Detect which cell encompasses the target text, then output its [x, y] center coordinate. 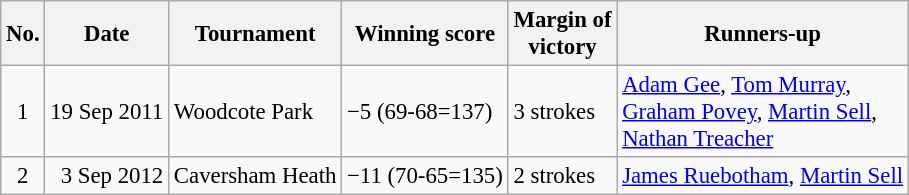
Winning score [425, 34]
No. [23, 34]
Runners-up [763, 34]
3 strokes [562, 112]
−11 (70-65=135) [425, 176]
1 [23, 112]
Date [107, 34]
Tournament [256, 34]
2 strokes [562, 176]
19 Sep 2011 [107, 112]
3 Sep 2012 [107, 176]
Caversham Heath [256, 176]
2 [23, 176]
James Ruebotham, Martin Sell [763, 176]
−5 (69-68=137) [425, 112]
Adam Gee, Tom Murray, Graham Povey, Martin Sell, Nathan Treacher [763, 112]
Margin ofvictory [562, 34]
Woodcote Park [256, 112]
